Output the [x, y] coordinate of the center of the cell containing the given text.  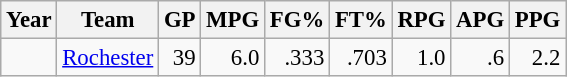
MPG [233, 20]
1.0 [422, 58]
.333 [298, 58]
Team [108, 20]
Year [29, 20]
FT% [362, 20]
.6 [480, 58]
39 [180, 58]
RPG [422, 20]
Rochester [108, 58]
APG [480, 20]
PPG [537, 20]
2.2 [537, 58]
6.0 [233, 58]
GP [180, 20]
.703 [362, 58]
FG% [298, 20]
